Scan for the cell matching the given text and deliver its (X, Y) coordinate at center. 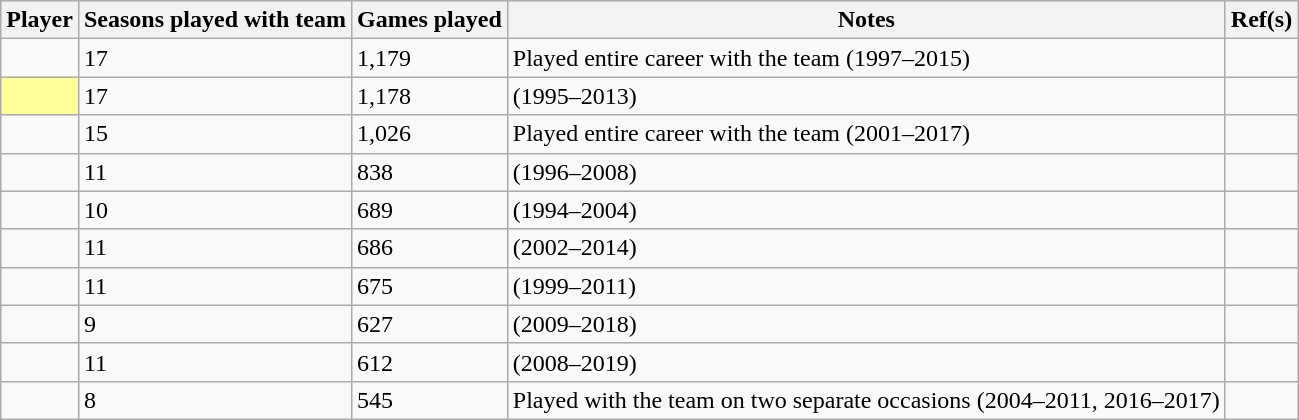
Played entire career with the team (1997–2015) (866, 58)
545 (430, 400)
Games played (430, 20)
(1995–2013) (866, 96)
675 (430, 286)
(1999–2011) (866, 286)
(1994–2004) (866, 210)
689 (430, 210)
1,026 (430, 134)
686 (430, 248)
(2002–2014) (866, 248)
1,178 (430, 96)
627 (430, 324)
838 (430, 172)
Played entire career with the team (2001–2017) (866, 134)
(2008–2019) (866, 362)
9 (214, 324)
(2009–2018) (866, 324)
Notes (866, 20)
1,179 (430, 58)
Played with the team on two separate occasions (2004–2011, 2016–2017) (866, 400)
612 (430, 362)
15 (214, 134)
Seasons played with team (214, 20)
Player (40, 20)
10 (214, 210)
Ref(s) (1261, 20)
(1996–2008) (866, 172)
8 (214, 400)
